Detect which cell encompasses the target text, then output its [X, Y] center coordinate. 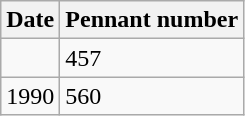
457 [152, 58]
Date [30, 20]
Pennant number [152, 20]
560 [152, 96]
1990 [30, 96]
